Output the [x, y] coordinate of the center of the cell containing the given text.  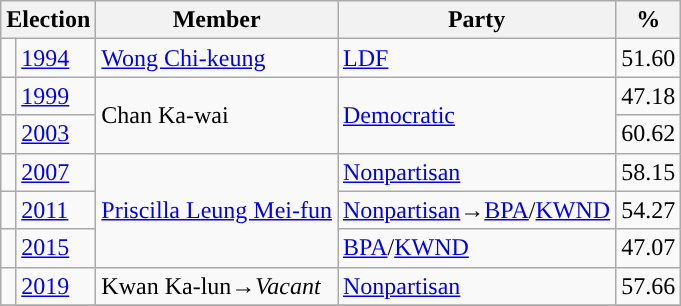
57.66 [648, 286]
Chan Ka-wai [217, 115]
Democratic [477, 115]
2011 [56, 210]
Kwan Ka-lun→Vacant [217, 286]
1999 [56, 96]
Priscilla Leung Mei-fun [217, 210]
BPA/KWND [477, 248]
1994 [56, 58]
2003 [56, 134]
Nonpartisan→BPA/KWND [477, 210]
Member [217, 20]
2015 [56, 248]
2019 [56, 286]
58.15 [648, 172]
2007 [56, 172]
51.60 [648, 58]
47.18 [648, 96]
% [648, 20]
Wong Chi-keung [217, 58]
54.27 [648, 210]
Party [477, 20]
60.62 [648, 134]
Election [48, 20]
47.07 [648, 248]
LDF [477, 58]
